Determine the [x, y] coordinate at the center of the cell enclosing the given text.  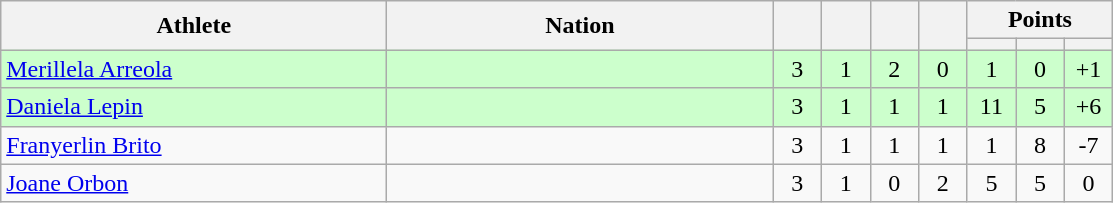
Franyerlin Brito [194, 145]
8 [1040, 145]
Joane Orbon [194, 183]
Daniela Lepin [194, 107]
+1 [1088, 69]
Merillela Arreola [194, 69]
11 [992, 107]
Nation [580, 26]
Athlete [194, 26]
Points [1040, 20]
-7 [1088, 145]
+6 [1088, 107]
